Find where the given text appears and provide that cell's center as [X, Y] coordinate. 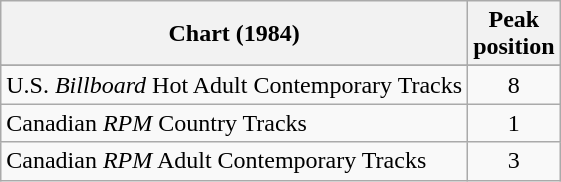
Canadian RPM Adult Contemporary Tracks [234, 161]
8 [514, 85]
Chart (1984) [234, 34]
Canadian RPM Country Tracks [234, 123]
Peakposition [514, 34]
1 [514, 123]
3 [514, 161]
U.S. Billboard Hot Adult Contemporary Tracks [234, 85]
